Return (x, y) of the center of cell containing provided text 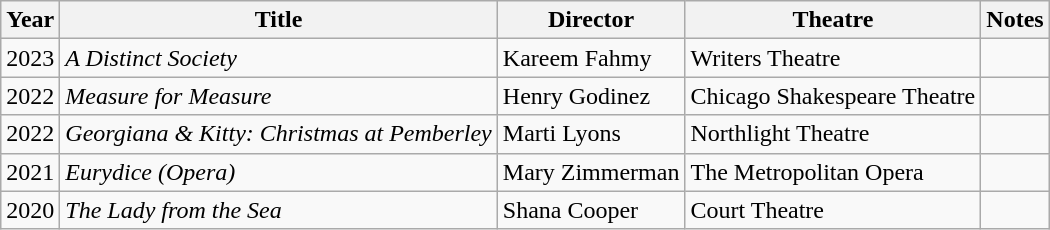
Kareem Fahmy (591, 58)
2020 (30, 210)
Georgiana & Kitty: Christmas at Pemberley (278, 134)
Year (30, 20)
Notes (1015, 20)
Court Theatre (833, 210)
Theatre (833, 20)
Mary Zimmerman (591, 172)
Marti Lyons (591, 134)
Shana Cooper (591, 210)
The Lady from the Sea (278, 210)
Title (278, 20)
Northlight Theatre (833, 134)
Measure for Measure (278, 96)
2021 (30, 172)
Eurydice (Opera) (278, 172)
Henry Godinez (591, 96)
Director (591, 20)
2023 (30, 58)
Chicago Shakespeare Theatre (833, 96)
Writers Theatre (833, 58)
A Distinct Society (278, 58)
The Metropolitan Opera (833, 172)
